Return the [x, y] coordinate for the center point of the cell that contains the specified text.  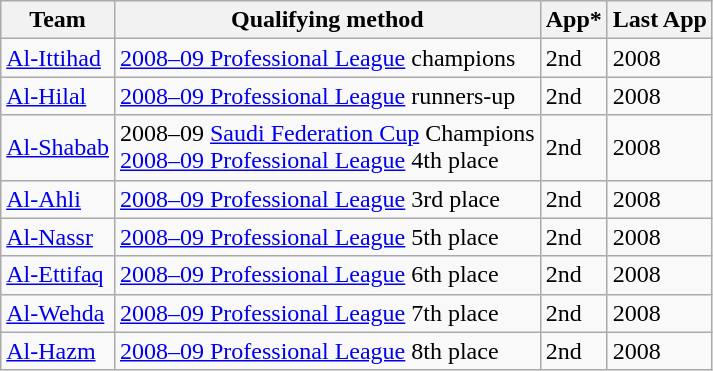
2008–09 Professional League 5th place [327, 237]
Last App [660, 20]
Qualifying method [327, 20]
Al-Nassr [58, 237]
2008–09 Professional League runners-up [327, 96]
App* [574, 20]
Al-Shabab [58, 148]
Al-Hazm [58, 351]
Al-Hilal [58, 96]
2008–09 Saudi Federation Cup Champions2008–09 Professional League 4th place [327, 148]
Team [58, 20]
Al-Ahli [58, 199]
2008–09 Professional League 7th place [327, 313]
Al-Ittihad [58, 58]
2008–09 Professional League champions [327, 58]
2008–09 Professional League 8th place [327, 351]
2008–09 Professional League 6th place [327, 275]
Al-Ettifaq [58, 275]
Al-Wehda [58, 313]
2008–09 Professional League 3rd place [327, 199]
